Pinpoint the cell where the given text exists, returning its [X, Y] midpoint coordinate. 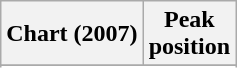
Chart (2007) [72, 34]
Peakposition [189, 34]
